From the cell containing the given text, extract its center point as [x, y] coordinate. 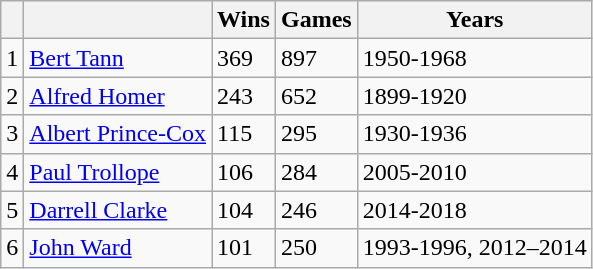
Games [316, 20]
Albert Prince-Cox [118, 134]
2014-2018 [474, 210]
Wins [244, 20]
Alfred Homer [118, 96]
652 [316, 96]
John Ward [118, 248]
6 [12, 248]
Darrell Clarke [118, 210]
2005-2010 [474, 172]
1993-1996, 2012–2014 [474, 248]
104 [244, 210]
1950-1968 [474, 58]
295 [316, 134]
284 [316, 172]
2 [12, 96]
115 [244, 134]
243 [244, 96]
1899-1920 [474, 96]
250 [316, 248]
246 [316, 210]
101 [244, 248]
4 [12, 172]
369 [244, 58]
897 [316, 58]
1930-1936 [474, 134]
1 [12, 58]
Paul Trollope [118, 172]
5 [12, 210]
Bert Tann [118, 58]
106 [244, 172]
3 [12, 134]
Years [474, 20]
